Capture the cell that displays the provided text and extract its (X, Y) central coordinate. 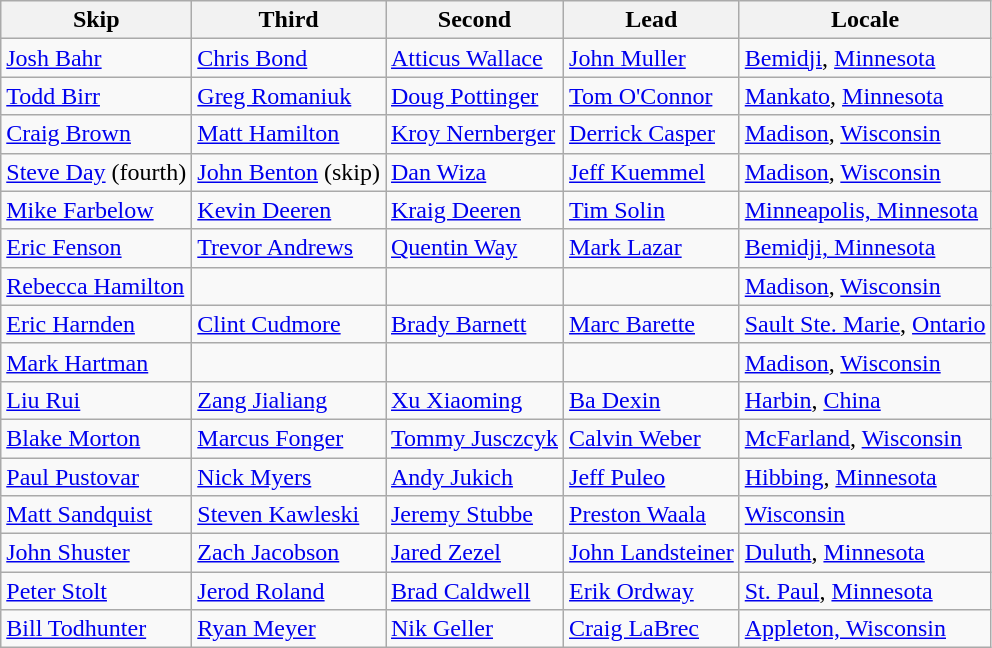
Eric Harnden (96, 324)
Steve Day (fourth) (96, 172)
Skip (96, 20)
Greg Romaniuk (289, 96)
Nick Myers (289, 477)
Second (475, 20)
Todd Birr (96, 96)
John Muller (652, 58)
Ba Dexin (652, 400)
Matt Hamilton (289, 134)
Eric Fenson (96, 248)
John Landsteiner (652, 553)
Sault Ste. Marie, Ontario (865, 324)
Ryan Meyer (289, 629)
Hibbing, Minnesota (865, 477)
Tom O'Connor (652, 96)
Tim Solin (652, 210)
Brady Barnett (475, 324)
Andy Jukich (475, 477)
Atticus Wallace (475, 58)
Matt Sandquist (96, 515)
Jerod Roland (289, 591)
Erik Ordway (652, 591)
Nik Geller (475, 629)
Wisconsin (865, 515)
Jeff Puleo (652, 477)
Josh Bahr (96, 58)
Mankato, Minnesota (865, 96)
Jeff Kuemmel (652, 172)
Derrick Casper (652, 134)
Dan Wiza (475, 172)
Marcus Fonger (289, 438)
St. Paul, Minnesota (865, 591)
Zach Jacobson (289, 553)
Calvin Weber (652, 438)
Brad Caldwell (475, 591)
Paul Pustovar (96, 477)
Preston Waala (652, 515)
Kroy Nernberger (475, 134)
Jared Zezel (475, 553)
Mike Farbelow (96, 210)
Minneapolis, Minnesota (865, 210)
Kraig Deeren (475, 210)
Locale (865, 20)
Craig LaBrec (652, 629)
McFarland, Wisconsin (865, 438)
John Benton (skip) (289, 172)
Trevor Andrews (289, 248)
Liu Rui (96, 400)
Mark Lazar (652, 248)
Appleton, Wisconsin (865, 629)
Xu Xiaoming (475, 400)
Zang Jialiang (289, 400)
Kevin Deeren (289, 210)
Jeremy Stubbe (475, 515)
Steven Kawleski (289, 515)
Bill Todhunter (96, 629)
Rebecca Hamilton (96, 286)
John Shuster (96, 553)
Lead (652, 20)
Doug Pottinger (475, 96)
Marc Barette (652, 324)
Duluth, Minnesota (865, 553)
Chris Bond (289, 58)
Third (289, 20)
Clint Cudmore (289, 324)
Quentin Way (475, 248)
Craig Brown (96, 134)
Tommy Jusczcyk (475, 438)
Blake Morton (96, 438)
Harbin, China (865, 400)
Mark Hartman (96, 362)
Peter Stolt (96, 591)
